Scan for the cell matching the given text and deliver its (x, y) coordinate at center. 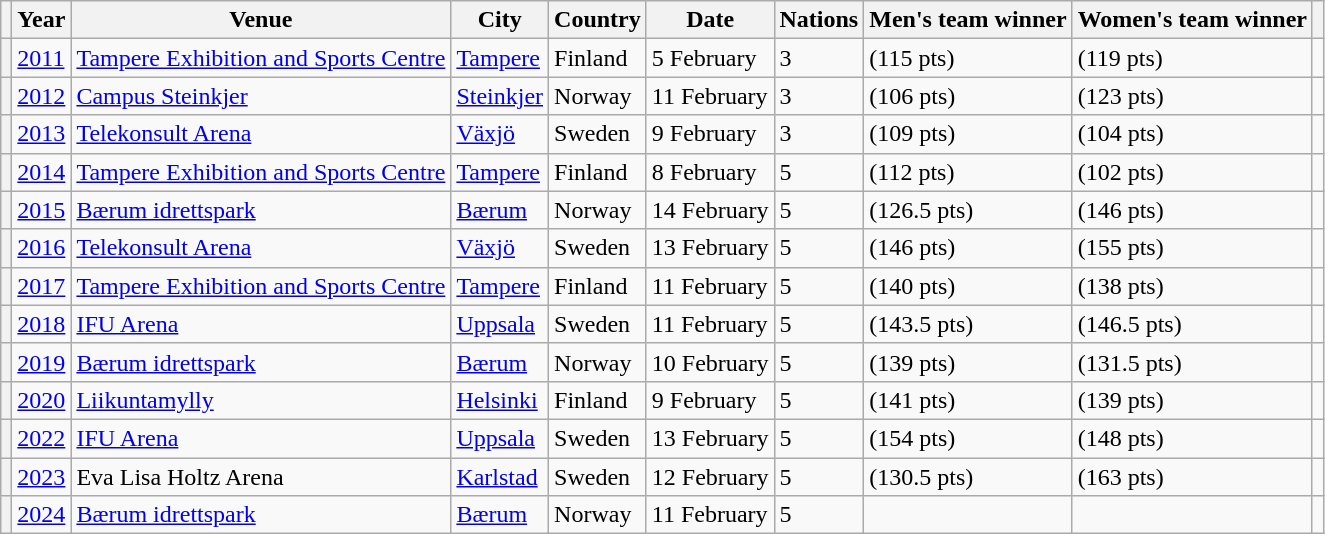
(130.5 pts) (968, 477)
2013 (42, 134)
2024 (42, 515)
2017 (42, 286)
(102 pts) (1192, 172)
2018 (42, 324)
(126.5 pts) (968, 210)
(154 pts) (968, 438)
2022 (42, 438)
(106 pts) (968, 96)
(109 pts) (968, 134)
(123 pts) (1192, 96)
(146.5 pts) (1192, 324)
2012 (42, 96)
Date (710, 20)
Year (42, 20)
Venue (261, 20)
(138 pts) (1192, 286)
2015 (42, 210)
Nations (819, 20)
14 February (710, 210)
Helsinki (500, 400)
2020 (42, 400)
Men's team winner (968, 20)
Campus Steinkjer (261, 96)
12 February (710, 477)
(163 pts) (1192, 477)
(140 pts) (968, 286)
8 February (710, 172)
2019 (42, 362)
(115 pts) (968, 58)
Women's team winner (1192, 20)
2011 (42, 58)
2016 (42, 248)
Steinkjer (500, 96)
5 February (710, 58)
2014 (42, 172)
(112 pts) (968, 172)
Eva Lisa Holtz Arena (261, 477)
(155 pts) (1192, 248)
(119 pts) (1192, 58)
City (500, 20)
10 February (710, 362)
(104 pts) (1192, 134)
Karlstad (500, 477)
Country (598, 20)
(148 pts) (1192, 438)
(131.5 pts) (1192, 362)
Liikuntamylly (261, 400)
(141 pts) (968, 400)
2023 (42, 477)
(143.5 pts) (968, 324)
